Pinpoint the cell where the given text exists, returning its (x, y) midpoint coordinate. 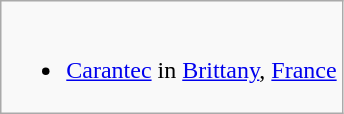
Carantec in Brittany, France (172, 58)
